Pinpoint the cell where the given text exists, returning its (X, Y) midpoint coordinate. 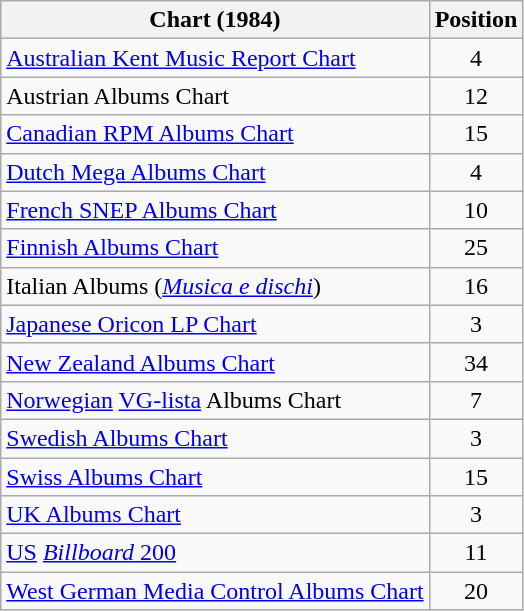
US Billboard 200 (215, 553)
25 (476, 248)
Austrian Albums Chart (215, 96)
Japanese Oricon LP Chart (215, 324)
Dutch Mega Albums Chart (215, 172)
Position (476, 20)
Canadian RPM Albums Chart (215, 134)
12 (476, 96)
10 (476, 210)
Chart (1984) (215, 20)
20 (476, 591)
Norwegian VG-lista Albums Chart (215, 400)
Swedish Albums Chart (215, 438)
UK Albums Chart (215, 515)
West German Media Control Albums Chart (215, 591)
Swiss Albums Chart (215, 477)
Italian Albums (Musica e dischi) (215, 286)
New Zealand Albums Chart (215, 362)
34 (476, 362)
Finnish Albums Chart (215, 248)
11 (476, 553)
16 (476, 286)
Australian Kent Music Report Chart (215, 58)
French SNEP Albums Chart (215, 210)
7 (476, 400)
